Search for the cell housing the specified text and yield its (X, Y) center coordinate. 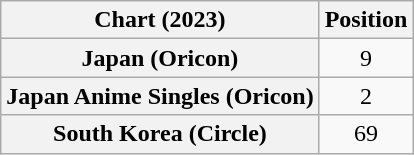
Japan (Oricon) (160, 58)
2 (366, 96)
9 (366, 58)
South Korea (Circle) (160, 134)
Chart (2023) (160, 20)
Japan Anime Singles (Oricon) (160, 96)
Position (366, 20)
69 (366, 134)
